Return [x, y] of the center of cell containing provided text 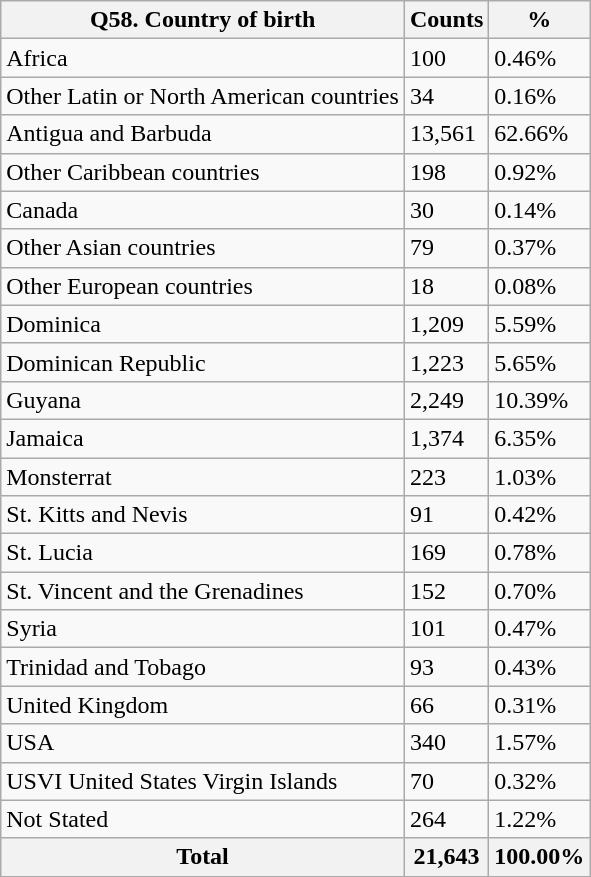
1,223 [446, 362]
152 [446, 591]
0.32% [540, 781]
30 [446, 210]
0.78% [540, 553]
0.42% [540, 515]
USA [203, 743]
USVI United States Virgin Islands [203, 781]
100.00% [540, 857]
0.16% [540, 96]
5.59% [540, 324]
0.47% [540, 629]
Africa [203, 58]
St. Kitts and Nevis [203, 515]
223 [446, 477]
18 [446, 286]
Counts [446, 20]
Other European countries [203, 286]
340 [446, 743]
1,209 [446, 324]
169 [446, 553]
Dominican Republic [203, 362]
0.43% [540, 667]
79 [446, 248]
62.66% [540, 134]
10.39% [540, 400]
91 [446, 515]
0.37% [540, 248]
St. Lucia [203, 553]
70 [446, 781]
Antigua and Barbuda [203, 134]
Q58. Country of birth [203, 20]
Total [203, 857]
Monsterrat [203, 477]
13,561 [446, 134]
1.57% [540, 743]
100 [446, 58]
66 [446, 705]
St. Vincent and the Grenadines [203, 591]
Other Asian countries [203, 248]
Other Caribbean countries [203, 172]
1.03% [540, 477]
Not Stated [203, 819]
United Kingdom [203, 705]
Guyana [203, 400]
34 [446, 96]
21,643 [446, 857]
Jamaica [203, 438]
Trinidad and Tobago [203, 667]
198 [446, 172]
0.14% [540, 210]
2,249 [446, 400]
1.22% [540, 819]
101 [446, 629]
5.65% [540, 362]
Dominica [203, 324]
93 [446, 667]
0.70% [540, 591]
% [540, 20]
0.92% [540, 172]
264 [446, 819]
Canada [203, 210]
6.35% [540, 438]
0.31% [540, 705]
0.46% [540, 58]
Other Latin or North American countries [203, 96]
0.08% [540, 286]
Syria [203, 629]
1,374 [446, 438]
